For the text-containing cell, return its midpoint in (X, Y) coordinate format. 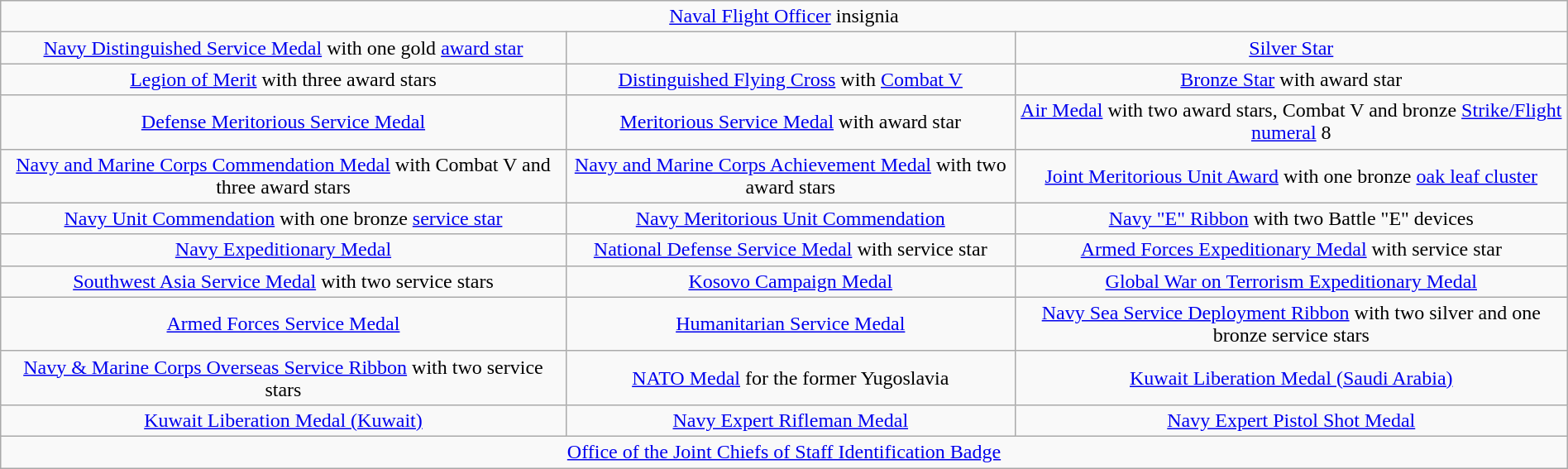
Navy Unit Commendation with one bronze service star (283, 218)
Kuwait Liberation Medal (Kuwait) (283, 420)
Legion of Merit with three award stars (283, 79)
Armed Forces Expeditionary Medal with service star (1291, 250)
Meritorious Service Medal with award star (791, 122)
Global War on Terrorism Expeditionary Medal (1291, 281)
Navy "E" Ribbon with two Battle "E" devices (1291, 218)
Navy Distinguished Service Medal with one gold award star (283, 48)
Navy Expert Rifleman Medal (791, 420)
Defense Meritorious Service Medal (283, 122)
Navy Meritorious Unit Commendation (791, 218)
Air Medal with two award stars, Combat V and bronze Strike/Flight numeral 8 (1291, 122)
Distinguished Flying Cross with Combat V (791, 79)
Navy Expeditionary Medal (283, 250)
Office of the Joint Chiefs of Staff Identification Badge (784, 452)
Silver Star (1291, 48)
Navy & Marine Corps Overseas Service Ribbon with two service stars (283, 377)
Navy and Marine Corps Commendation Medal with Combat V and three award stars (283, 175)
Kosovo Campaign Medal (791, 281)
National Defense Service Medal with service star (791, 250)
Navy Expert Pistol Shot Medal (1291, 420)
Humanitarian Service Medal (791, 324)
NATO Medal for the former Yugoslavia (791, 377)
Navy Sea Service Deployment Ribbon with two silver and one bronze service stars (1291, 324)
Armed Forces Service Medal (283, 324)
Southwest Asia Service Medal with two service stars (283, 281)
Joint Meritorious Unit Award with one bronze oak leaf cluster (1291, 175)
Navy and Marine Corps Achievement Medal with two award stars (791, 175)
Kuwait Liberation Medal (Saudi Arabia) (1291, 377)
Bronze Star with award star (1291, 79)
Naval Flight Officer insignia (784, 17)
